Locate the cell with the specified text and output its (x, y) center coordinate. 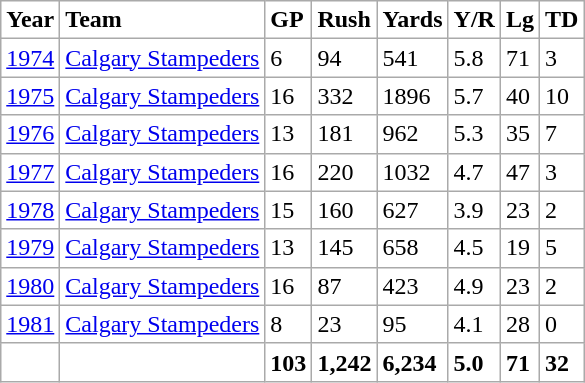
32 (562, 362)
3.9 (474, 210)
8 (288, 324)
GP (288, 20)
4.5 (474, 248)
1896 (412, 96)
4.9 (474, 286)
4.1 (474, 324)
19 (520, 248)
5.0 (474, 362)
Y/R (474, 20)
0 (562, 324)
5.3 (474, 134)
1977 (30, 172)
145 (344, 248)
87 (344, 286)
1976 (30, 134)
TD (562, 20)
Team (162, 20)
Yards (412, 20)
1980 (30, 286)
1978 (30, 210)
1975 (30, 96)
6 (288, 58)
1974 (30, 58)
47 (520, 172)
627 (412, 210)
35 (520, 134)
Rush (344, 20)
1032 (412, 172)
6,234 (412, 362)
103 (288, 362)
5.8 (474, 58)
181 (344, 134)
962 (412, 134)
541 (412, 58)
658 (412, 248)
7 (562, 134)
4.7 (474, 172)
5.7 (474, 96)
15 (288, 210)
10 (562, 96)
28 (520, 324)
332 (344, 96)
Year (30, 20)
94 (344, 58)
1,242 (344, 362)
5 (562, 248)
220 (344, 172)
423 (412, 286)
1981 (30, 324)
40 (520, 96)
160 (344, 210)
Lg (520, 20)
95 (412, 324)
1979 (30, 248)
